Search for the cell housing the specified text and yield its [x, y] center coordinate. 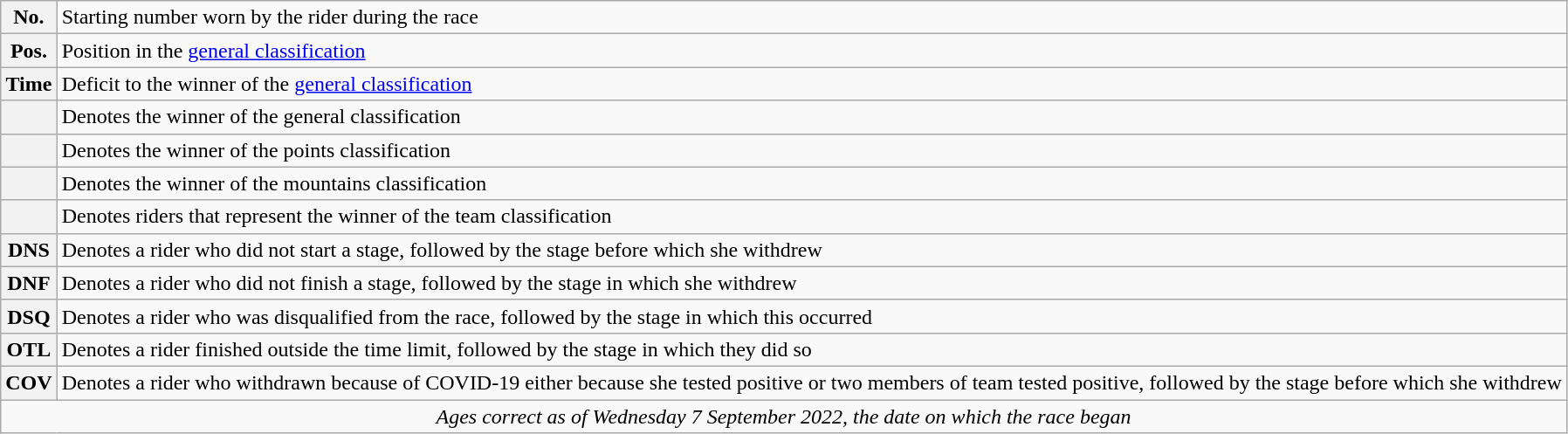
Time [29, 84]
Denotes a rider who did not start a stage, followed by the stage before which she withdrew [812, 250]
Position in the general classification [812, 51]
Ages correct as of Wednesday 7 September 2022, the date on which the race began [784, 417]
Denotes a rider who did not finish a stage, followed by the stage in which she withdrew [812, 283]
Denotes the winner of the points classification [812, 150]
DNF [29, 283]
COV [29, 382]
Denotes the winner of the general classification [812, 117]
Starting number worn by the rider during the race [812, 17]
No. [29, 17]
DNS [29, 250]
Denotes a rider finished outside the time limit, followed by the stage in which they did so [812, 349]
Deficit to the winner of the general classification [812, 84]
DSQ [29, 316]
Denotes the winner of the mountains classification [812, 183]
Denotes a rider who was disqualified from the race, followed by the stage in which this occurred [812, 316]
OTL [29, 349]
Denotes riders that represent the winner of the team classification [812, 217]
Pos. [29, 51]
